Locate the cell with the specified text and output its [X, Y] center coordinate. 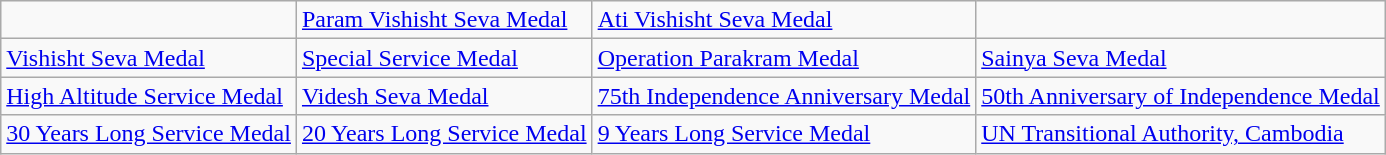
UN Transitional Authority, Cambodia [1181, 134]
20 Years Long Service Medal [444, 134]
Ati Vishisht Seva Medal [784, 20]
High Altitude Service Medal [149, 96]
Param Vishisht Seva Medal [444, 20]
Sainya Seva Medal [1181, 58]
50th Anniversary of Independence Medal [1181, 96]
Vishisht Seva Medal [149, 58]
75th Independence Anniversary Medal [784, 96]
30 Years Long Service Medal [149, 134]
9 Years Long Service Medal [784, 134]
Special Service Medal [444, 58]
Videsh Seva Medal [444, 96]
Operation Parakram Medal [784, 58]
